Determine the (X, Y) coordinate at the center of the cell enclosing the given text.  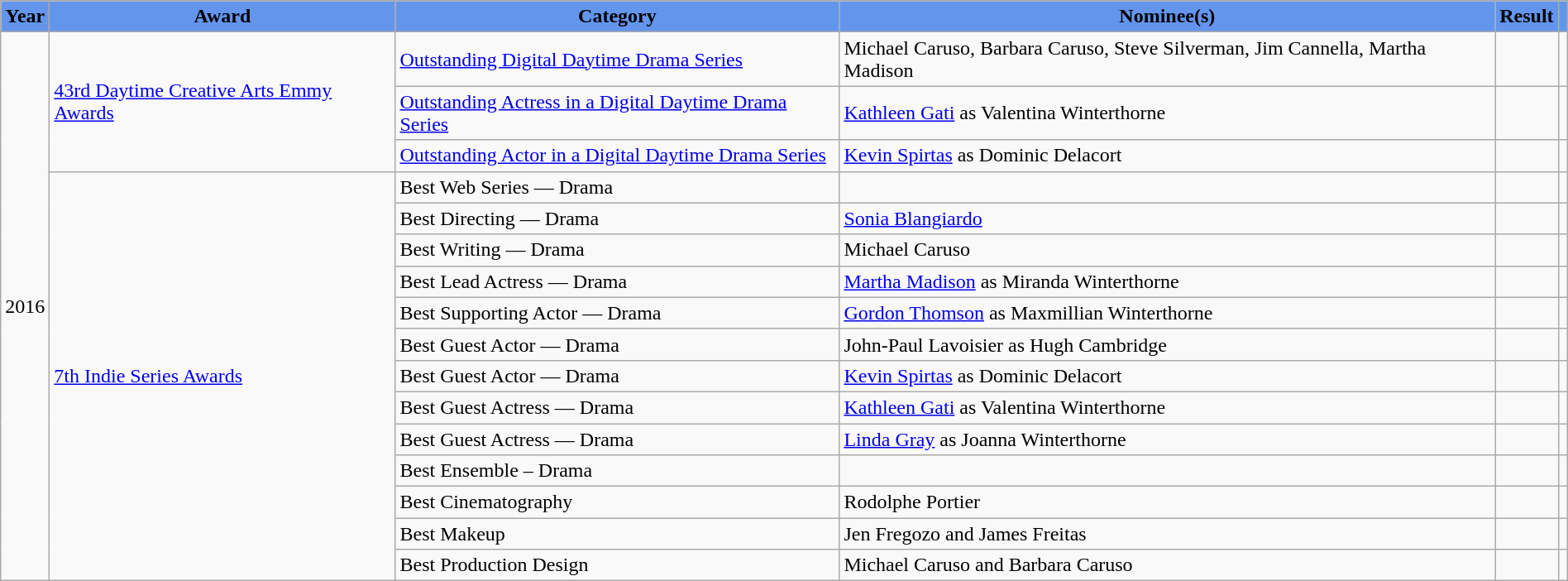
Nominee(s) (1168, 17)
Linda Gray as Joanna Winterthorne (1168, 439)
Rodolphe Portier (1168, 502)
Michael Caruso (1168, 250)
Year (25, 17)
Best Cinematography (617, 502)
Gordon Thomson as Maxmillian Winterthorne (1168, 313)
John-Paul Lavoisier as Hugh Cambridge (1168, 344)
Result (1527, 17)
Outstanding Actor in a Digital Daytime Drama Series (617, 156)
Sonia Blangiardo (1168, 218)
Jen Fregozo and James Freitas (1168, 534)
43rd Daytime Creative Arts Emmy Awards (222, 102)
Best Writing — Drama (617, 250)
Best Supporting Actor — Drama (617, 313)
Michael Caruso and Barbara Caruso (1168, 565)
Best Web Series — Drama (617, 187)
Best Ensemble – Drama (617, 471)
Martha Madison as Miranda Winterthorne (1168, 281)
Category (617, 17)
Michael Caruso, Barbara Caruso, Steve Silverman, Jim Cannella, Martha Madison (1168, 60)
Outstanding Actress in a Digital Daytime Drama Series (617, 113)
Best Production Design (617, 565)
Outstanding Digital Daytime Drama Series (617, 60)
2016 (25, 306)
Best Lead Actress — Drama (617, 281)
Best Makeup (617, 534)
Award (222, 17)
Best Directing — Drama (617, 218)
7th Indie Series Awards (222, 376)
